From the cell containing the given text, extract its center point as [X, Y] coordinate. 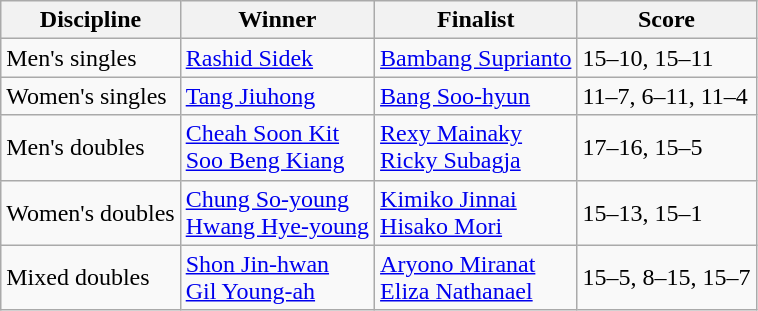
Kimiko Jinnai Hisako Mori [476, 212]
Men's doubles [90, 148]
Women's singles [90, 96]
Bambang Suprianto [476, 58]
Tang Jiuhong [277, 96]
Finalist [476, 20]
Discipline [90, 20]
17–16, 15–5 [666, 148]
Rashid Sidek [277, 58]
Cheah Soon Kit Soo Beng Kiang [277, 148]
15–13, 15–1 [666, 212]
11–7, 6–11, 11–4 [666, 96]
Score [666, 20]
Rexy Mainaky Ricky Subagja [476, 148]
15–10, 15–11 [666, 58]
Women's doubles [90, 212]
Chung So-young Hwang Hye-young [277, 212]
Men's singles [90, 58]
Mixed doubles [90, 278]
Winner [277, 20]
Aryono Miranat Eliza Nathanael [476, 278]
15–5, 8–15, 15–7 [666, 278]
Bang Soo-hyun [476, 96]
Shon Jin-hwan Gil Young-ah [277, 278]
